Output the [x, y] coordinate of the center of the cell containing the given text.  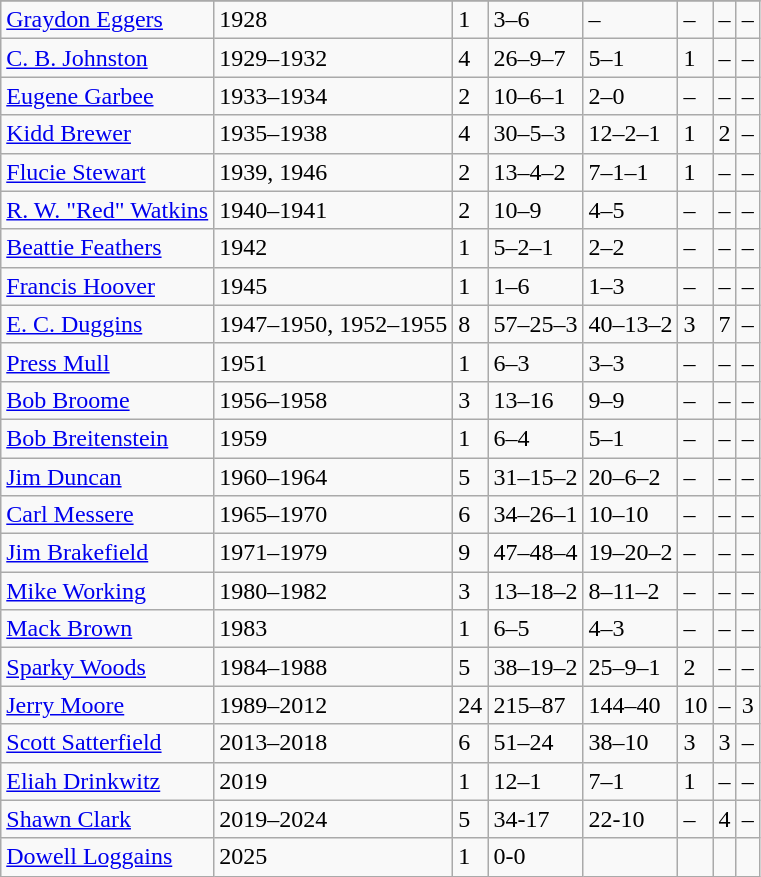
2019–2024 [334, 819]
215–87 [536, 705]
Bob Broome [108, 400]
5–2–1 [536, 248]
1980–1982 [334, 591]
2025 [334, 857]
1939, 1946 [334, 172]
10–10 [630, 515]
1935–1938 [334, 134]
31–15–2 [536, 477]
1–3 [630, 286]
7 [724, 324]
Eliah Drinkwitz [108, 781]
2–0 [630, 96]
R. W. "Red" Watkins [108, 210]
144–40 [630, 705]
9 [470, 553]
22-10 [630, 819]
51–24 [536, 743]
3–3 [630, 362]
Flucie Stewart [108, 172]
6–3 [536, 362]
Shawn Clark [108, 819]
Carl Messere [108, 515]
47–48–4 [536, 553]
1951 [334, 362]
26–9–7 [536, 58]
6–5 [536, 629]
Beattie Feathers [108, 248]
1956–1958 [334, 400]
10–6–1 [536, 96]
12–2–1 [630, 134]
13–4–2 [536, 172]
9–9 [630, 400]
2–2 [630, 248]
57–25–3 [536, 324]
1940–1941 [334, 210]
12–1 [536, 781]
Jim Brakefield [108, 553]
Mike Working [108, 591]
34-17 [536, 819]
C. B. Johnston [108, 58]
1928 [334, 20]
1983 [334, 629]
Scott Satterfield [108, 743]
7–1–1 [630, 172]
1945 [334, 286]
40–13–2 [630, 324]
1–6 [536, 286]
1929–1932 [334, 58]
13–18–2 [536, 591]
8 [470, 324]
38–10 [630, 743]
0-0 [536, 857]
20–6–2 [630, 477]
1960–1964 [334, 477]
13–16 [536, 400]
1965–1970 [334, 515]
Sparky Woods [108, 667]
4–3 [630, 629]
4–5 [630, 210]
2013–2018 [334, 743]
Jerry Moore [108, 705]
Press Mull [108, 362]
1989–2012 [334, 705]
6–4 [536, 438]
1933–1934 [334, 96]
1947–1950, 1952–1955 [334, 324]
Graydon Eggers [108, 20]
Francis Hoover [108, 286]
8–11–2 [630, 591]
Dowell Loggains [108, 857]
10–9 [536, 210]
Mack Brown [108, 629]
3–6 [536, 20]
Jim Duncan [108, 477]
30–5–3 [536, 134]
7–1 [630, 781]
Kidd Brewer [108, 134]
1971–1979 [334, 553]
10 [696, 705]
1959 [334, 438]
34–26–1 [536, 515]
E. C. Duggins [108, 324]
Eugene Garbee [108, 96]
1984–1988 [334, 667]
1942 [334, 248]
25–9–1 [630, 667]
Bob Breitenstein [108, 438]
38–19–2 [536, 667]
24 [470, 705]
2019 [334, 781]
19–20–2 [630, 553]
